Pinpoint the cell where the given text exists, returning its (x, y) midpoint coordinate. 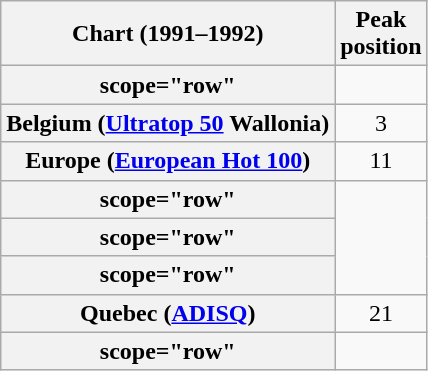
21 (381, 313)
11 (381, 161)
Chart (1991–1992) (168, 34)
3 (381, 123)
Peakposition (381, 34)
Quebec (ADISQ) (168, 313)
Belgium (Ultratop 50 Wallonia) (168, 123)
Europe (European Hot 100) (168, 161)
